Return the (x, y) coordinate for the center point of the cell that contains the specified text.  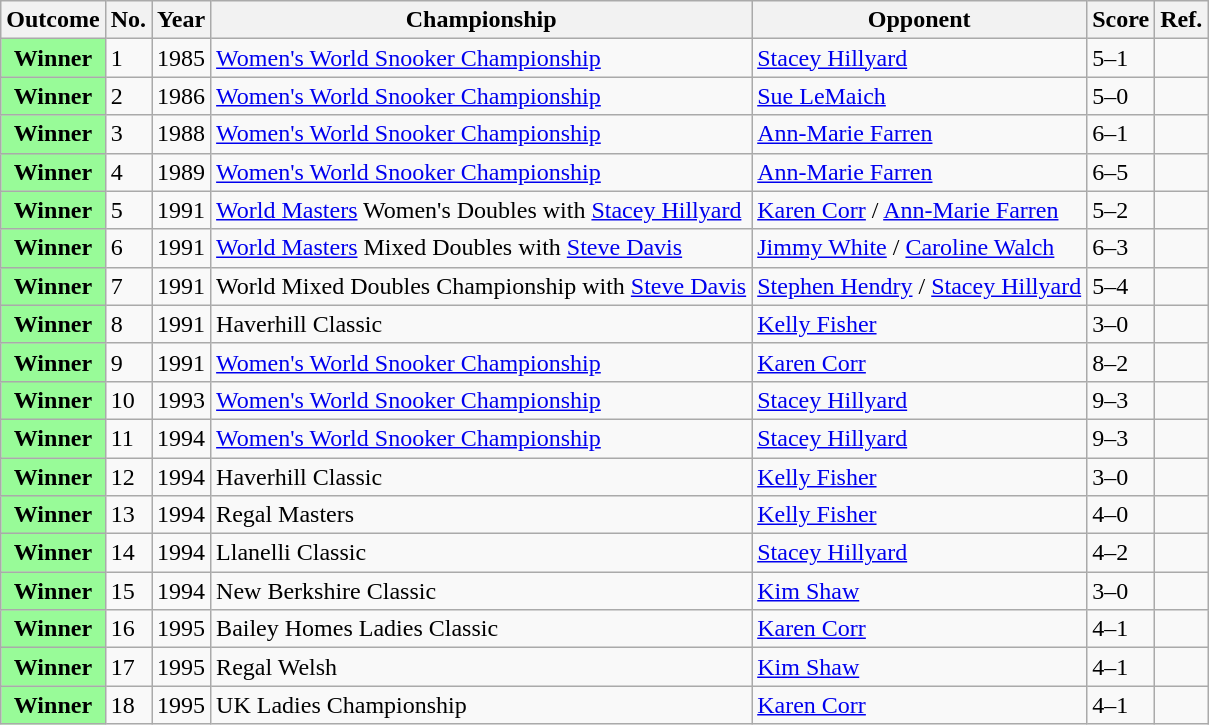
Year (182, 20)
World Masters Mixed Doubles with Steve Davis (482, 248)
4 (128, 172)
15 (128, 591)
6–3 (1121, 248)
No. (128, 20)
Outcome (53, 20)
1986 (182, 96)
UK Ladies Championship (482, 705)
18 (128, 705)
Llanelli Classic (482, 553)
4–2 (1121, 553)
Bailey Homes Ladies Classic (482, 629)
Score (1121, 20)
5–1 (1121, 58)
6–5 (1121, 172)
5–2 (1121, 210)
Opponent (920, 20)
2 (128, 96)
3 (128, 134)
6 (128, 248)
World Masters Women's Doubles with Stacey Hillyard (482, 210)
8–2 (1121, 362)
Championship (482, 20)
Jimmy White / Caroline Walch (920, 248)
13 (128, 515)
5–0 (1121, 96)
Stephen Hendry / Stacey Hillyard (920, 286)
5–4 (1121, 286)
Sue LeMaich (920, 96)
1988 (182, 134)
World Mixed Doubles Championship with Steve Davis (482, 286)
Ref. (1182, 20)
4–0 (1121, 515)
Karen Corr / Ann-Marie Farren (920, 210)
10 (128, 400)
9 (128, 362)
14 (128, 553)
6–1 (1121, 134)
New Berkshire Classic (482, 591)
Regal Masters (482, 515)
8 (128, 324)
11 (128, 438)
17 (128, 667)
5 (128, 210)
12 (128, 477)
7 (128, 286)
1993 (182, 400)
Regal Welsh (482, 667)
1 (128, 58)
1985 (182, 58)
16 (128, 629)
1989 (182, 172)
